Locate the cell with the specified text and output its (x, y) center coordinate. 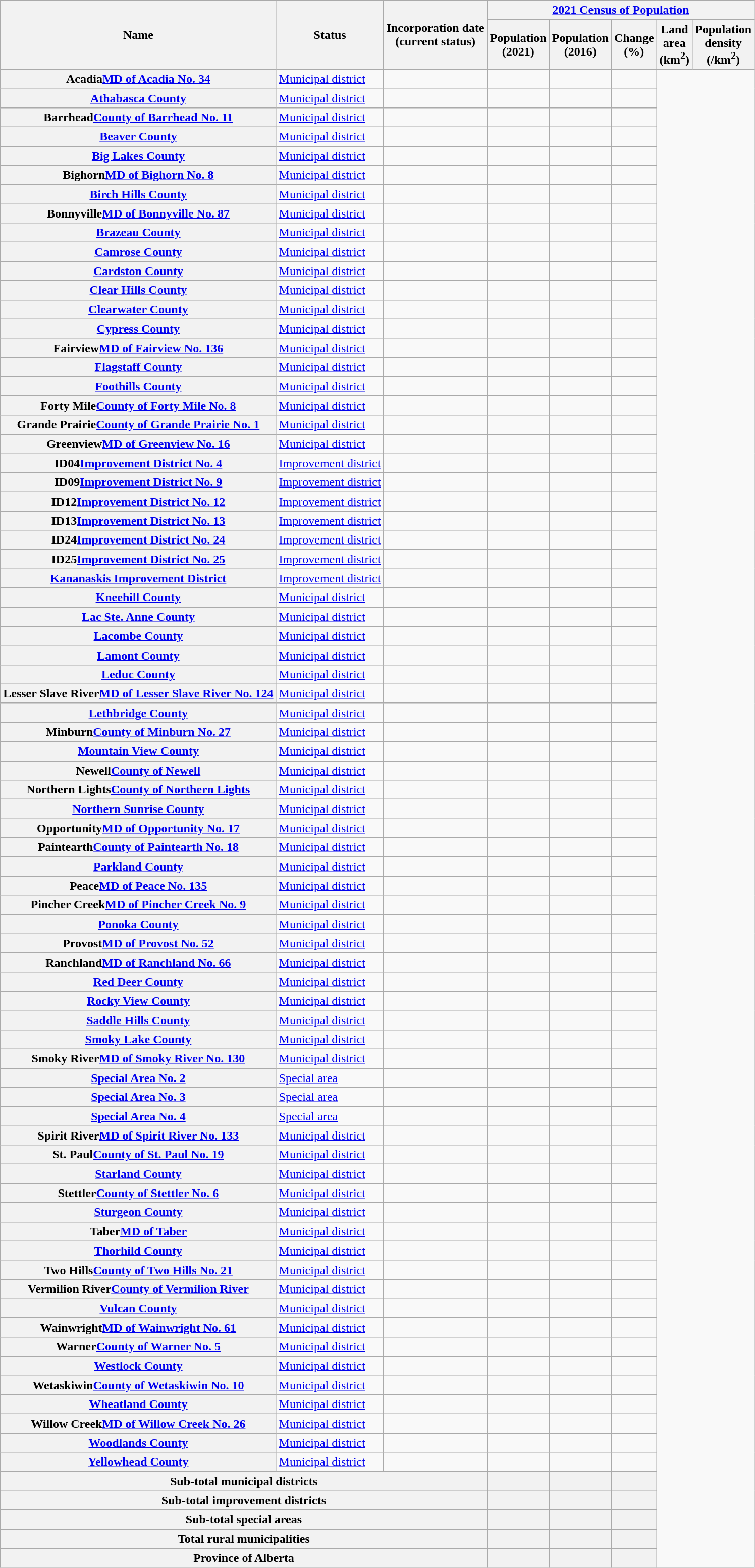
Kneehill County (138, 598)
Sturgeon County (138, 1212)
Red Deer County (138, 982)
PaintearthCounty of Paintearth No. 18 (138, 847)
FairviewMD of Fairview No. 136 (138, 348)
Brazeau County (138, 233)
Landarea(km2) (674, 44)
Sub-total improvement districts (244, 1500)
Special Area No. 3 (138, 1097)
Sub-total municipal districts (244, 1481)
Incorporation date(current status) (435, 35)
WetaskiwinCounty of Wetaskiwin No. 10 (138, 1385)
Wheatland County (138, 1404)
WainwrightMD of Wainwright No. 61 (138, 1327)
ProvostMD of Provost No. 52 (138, 943)
BonnyvilleMD of Bonnyville No. 87 (138, 213)
Change(%) (634, 44)
Willow CreekMD of Willow Creek No. 26 (138, 1424)
Lacombe County (138, 636)
Lac Ste. Anne County (138, 617)
Name (138, 35)
Ponoka County (138, 924)
Population(2021) (518, 44)
Clear Hills County (138, 290)
Vulcan County (138, 1308)
2021 Census of Population (621, 10)
Sub-total special areas (244, 1520)
Beaver County (138, 137)
Cypress County (138, 329)
Spirit RiverMD of Spirit River No. 133 (138, 1136)
Kananaskis Improvement District (138, 578)
Clearwater County (138, 309)
Lethbridge County (138, 713)
Woodlands County (138, 1443)
Two HillsCounty of Two Hills No. 21 (138, 1270)
BarrheadCounty of Barrhead No. 11 (138, 117)
ID04Improvement District No. 4 (138, 463)
Northern LightsCounty of Northern Lights (138, 790)
Mountain View County (138, 751)
Special Area No. 4 (138, 1116)
ID13Improvement District No. 13 (138, 521)
Province of Alberta (244, 1558)
Smoky Lake County (138, 1039)
Lamont County (138, 655)
Starland County (138, 1174)
Vermilion RiverCounty of Vermilion River (138, 1289)
Flagstaff County (138, 367)
OpportunityMD of Opportunity No. 17 (138, 828)
Forty MileCounty of Forty Mile No. 8 (138, 405)
NewellCounty of Newell (138, 771)
ID12Improvement District No. 12 (138, 502)
StettlerCounty of Stettler No. 6 (138, 1193)
BighornMD of Bighorn No. 8 (138, 175)
ID09Improvement District No. 9 (138, 482)
Athabasca County (138, 98)
AcadiaMD of Acadia No. 34 (138, 79)
WarnerCounty of Warner No. 5 (138, 1346)
Saddle Hills County (138, 1020)
ID25Improvement District No. 25 (138, 559)
Pincher CreekMD of Pincher Creek No. 9 (138, 905)
Status (330, 35)
Total rural municipalities (244, 1539)
Camrose County (138, 252)
Northern Sunrise County (138, 809)
St. PaulCounty of St. Paul No. 19 (138, 1155)
Smoky RiverMD of Smoky River No. 130 (138, 1059)
Lesser Slave RiverMD of Lesser Slave River No. 124 (138, 693)
Rocky View County (138, 1001)
PeaceMD of Peace No. 135 (138, 886)
Thorhild County (138, 1251)
Leduc County (138, 674)
ID24Improvement District No. 24 (138, 540)
Birch Hills County (138, 194)
Populationdensity(/km2) (723, 44)
Cardston County (138, 271)
MinburnCounty of Minburn No. 27 (138, 732)
Westlock County (138, 1366)
Grande PrairieCounty of Grande Prairie No. 1 (138, 424)
Special Area No. 2 (138, 1078)
RanchlandMD of Ranchland No. 66 (138, 962)
Foothills County (138, 386)
Big Lakes County (138, 156)
GreenviewMD of Greenview No. 16 (138, 444)
Parkland County (138, 867)
TaberMD of Taber (138, 1231)
Yellowhead County (138, 1462)
Population(2016) (580, 44)
